Scan for the cell matching the given text and deliver its [X, Y] coordinate at center. 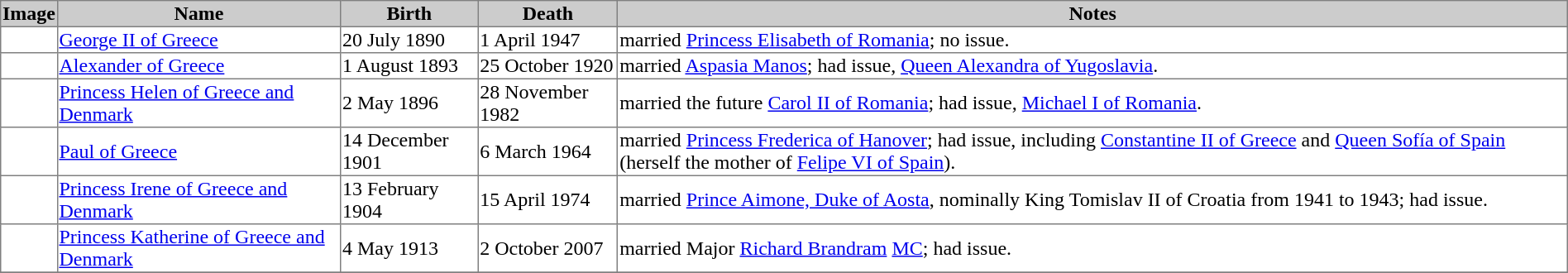
married Prince Aimone, Duke of Aosta, nominally King Tomislav II of Croatia from 1941 to 1943; had issue. [1092, 199]
4 May 1913 [409, 248]
Death [547, 14]
married Aspasia Manos; had issue, Queen Alexandra of Yugoslavia. [1092, 66]
13 February 1904 [409, 199]
25 October 1920 [547, 66]
15 April 1974 [547, 199]
14 December 1901 [409, 151]
20 July 1890 [409, 40]
Princess Helen of Greece and Denmark [198, 103]
Princess Irene of Greece and Denmark [198, 199]
Notes [1092, 14]
married the future Carol II of Romania; had issue, Michael I of Romania. [1092, 103]
Image [29, 14]
Birth [409, 14]
George II of Greece [198, 40]
Alexander of Greece [198, 66]
1 August 1893 [409, 66]
6 March 1964 [547, 151]
married Major Richard Brandram MC; had issue. [1092, 248]
Princess Katherine of Greece and Denmark [198, 248]
28 November 1982 [547, 103]
married Princess Elisabeth of Romania; no issue. [1092, 40]
2 October 2007 [547, 248]
Paul of Greece [198, 151]
Name [198, 14]
2 May 1896 [409, 103]
1 April 1947 [547, 40]
